Detect which cell encompasses the target text, then output its (x, y) center coordinate. 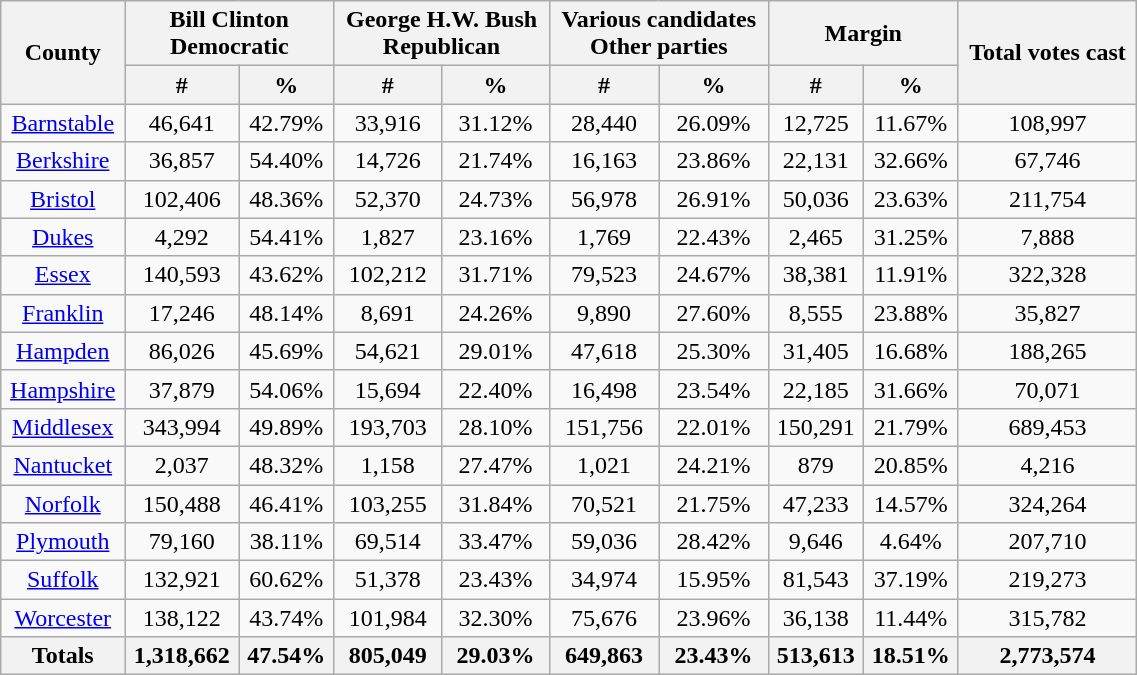
38.11% (286, 542)
29.01% (496, 351)
31.84% (496, 503)
1,318,662 (182, 656)
42.79% (286, 123)
207,710 (1048, 542)
101,984 (388, 618)
12,725 (816, 123)
18.51% (910, 656)
23.54% (714, 389)
75,676 (604, 618)
17,246 (182, 313)
Suffolk (63, 580)
16,498 (604, 389)
29.03% (496, 656)
28,440 (604, 123)
Essex (63, 275)
50,036 (816, 199)
23.88% (910, 313)
25.30% (714, 351)
27.60% (714, 313)
46,641 (182, 123)
26.91% (714, 199)
54.40% (286, 161)
15.95% (714, 580)
54.06% (286, 389)
22,131 (816, 161)
1,021 (604, 465)
Middlesex (63, 427)
Worcester (63, 618)
322,328 (1048, 275)
28.10% (496, 427)
36,138 (816, 618)
22.01% (714, 427)
9,890 (604, 313)
20.85% (910, 465)
4,292 (182, 237)
60.62% (286, 580)
343,994 (182, 427)
2,465 (816, 237)
689,453 (1048, 427)
21.79% (910, 427)
32.66% (910, 161)
15,694 (388, 389)
49.89% (286, 427)
16.68% (910, 351)
31,405 (816, 351)
24.67% (714, 275)
14,726 (388, 161)
138,122 (182, 618)
649,863 (604, 656)
31.71% (496, 275)
51,378 (388, 580)
11.67% (910, 123)
1,827 (388, 237)
County (63, 52)
102,406 (182, 199)
23.63% (910, 199)
Totals (63, 656)
315,782 (1048, 618)
Hampden (63, 351)
188,265 (1048, 351)
4.64% (910, 542)
43.74% (286, 618)
32.30% (496, 618)
22,185 (816, 389)
8,555 (816, 313)
54,621 (388, 351)
150,291 (816, 427)
48.32% (286, 465)
108,997 (1048, 123)
34,974 (604, 580)
24.73% (496, 199)
George H.W. BushRepublican (442, 34)
23.86% (714, 161)
56,978 (604, 199)
22.40% (496, 389)
36,857 (182, 161)
219,273 (1048, 580)
324,264 (1048, 503)
193,703 (388, 427)
Norfolk (63, 503)
38,381 (816, 275)
150,488 (182, 503)
79,160 (182, 542)
31.12% (496, 123)
33.47% (496, 542)
2,773,574 (1048, 656)
2,037 (182, 465)
Hampshire (63, 389)
33,916 (388, 123)
513,613 (816, 656)
Total votes cast (1048, 52)
21.75% (714, 503)
103,255 (388, 503)
21.74% (496, 161)
Various candidatesOther parties (658, 34)
11.44% (910, 618)
Margin (863, 34)
54.41% (286, 237)
69,514 (388, 542)
23.96% (714, 618)
Bristol (63, 199)
45.69% (286, 351)
8,691 (388, 313)
46.41% (286, 503)
24.21% (714, 465)
Franklin (63, 313)
24.26% (496, 313)
805,049 (388, 656)
132,921 (182, 580)
140,593 (182, 275)
Berkshire (63, 161)
52,370 (388, 199)
22.43% (714, 237)
23.16% (496, 237)
27.47% (496, 465)
211,754 (1048, 199)
81,543 (816, 580)
4,216 (1048, 465)
1,158 (388, 465)
26.09% (714, 123)
11.91% (910, 275)
1,769 (604, 237)
79,523 (604, 275)
47,233 (816, 503)
31.66% (910, 389)
86,026 (182, 351)
35,827 (1048, 313)
14.57% (910, 503)
43.62% (286, 275)
Barnstable (63, 123)
48.14% (286, 313)
47.54% (286, 656)
70,521 (604, 503)
Plymouth (63, 542)
67,746 (1048, 161)
31.25% (910, 237)
102,212 (388, 275)
151,756 (604, 427)
48.36% (286, 199)
Dukes (63, 237)
Bill ClintonDemocratic (230, 34)
59,036 (604, 542)
28.42% (714, 542)
9,646 (816, 542)
Nantucket (63, 465)
37,879 (182, 389)
16,163 (604, 161)
879 (816, 465)
70,071 (1048, 389)
47,618 (604, 351)
37.19% (910, 580)
7,888 (1048, 237)
